Identify which cell holds the provided text, then report its (X, Y) central coordinate. 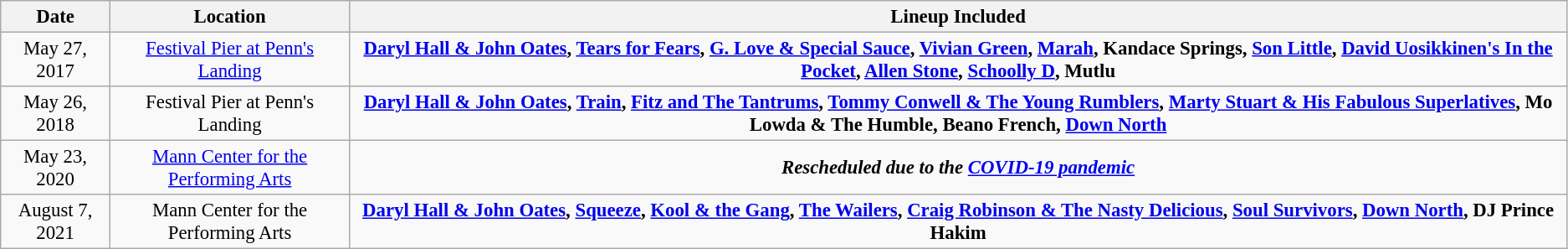
Rescheduled due to the COVID-19 pandemic (959, 168)
Lineup Included (959, 17)
August 7, 2021 (55, 221)
May 27, 2017 (55, 60)
May 26, 2018 (55, 114)
May 23, 2020 (55, 168)
Daryl Hall & John Oates, Squeeze, Kool & the Gang, The Wailers, Craig Robinson & The Nasty Delicious, Soul Survivors, Down North, DJ Prince Hakim (959, 221)
Location (229, 17)
Date (55, 17)
